For the text-containing cell, return its midpoint in [x, y] coordinate format. 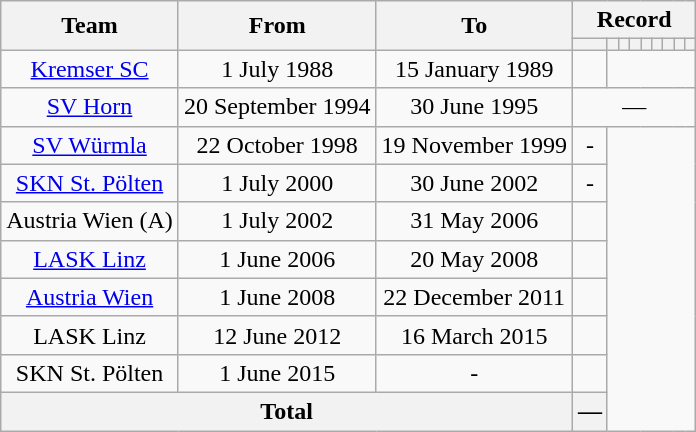
1 July 2000 [277, 183]
20 September 1994 [277, 107]
1 June 2006 [277, 259]
1 June 2015 [277, 373]
1 July 2002 [277, 221]
22 October 1998 [277, 145]
22 December 2011 [474, 297]
Team [90, 26]
1 July 1988 [277, 69]
1 June 2008 [277, 297]
19 November 1999 [474, 145]
16 March 2015 [474, 335]
Total [287, 411]
From [277, 26]
30 June 1995 [474, 107]
Austria Wien [90, 297]
15 January 1989 [474, 69]
30 June 2002 [474, 183]
Austria Wien (A) [90, 221]
Kremser SC [90, 69]
31 May 2006 [474, 221]
SV Würmla [90, 145]
12 June 2012 [277, 335]
20 May 2008 [474, 259]
SV Horn [90, 107]
Record [634, 20]
To [474, 26]
